Identify which cell holds the provided text, then report its [x, y] central coordinate. 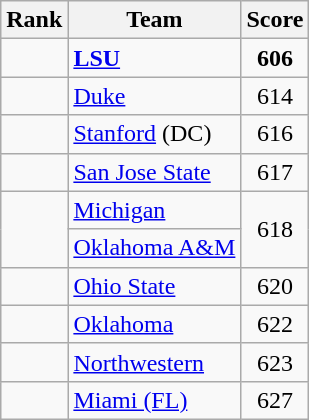
617 [275, 172]
618 [275, 229]
623 [275, 362]
616 [275, 134]
San Jose State [154, 172]
Michigan [154, 210]
Oklahoma [154, 324]
Ohio State [154, 286]
620 [275, 286]
Northwestern [154, 362]
Oklahoma A&M [154, 248]
Stanford (DC) [154, 134]
622 [275, 324]
Miami (FL) [154, 400]
LSU [154, 58]
Score [275, 20]
Team [154, 20]
614 [275, 96]
Rank [34, 20]
606 [275, 58]
627 [275, 400]
Duke [154, 96]
